Capture the cell that displays the provided text and extract its (X, Y) central coordinate. 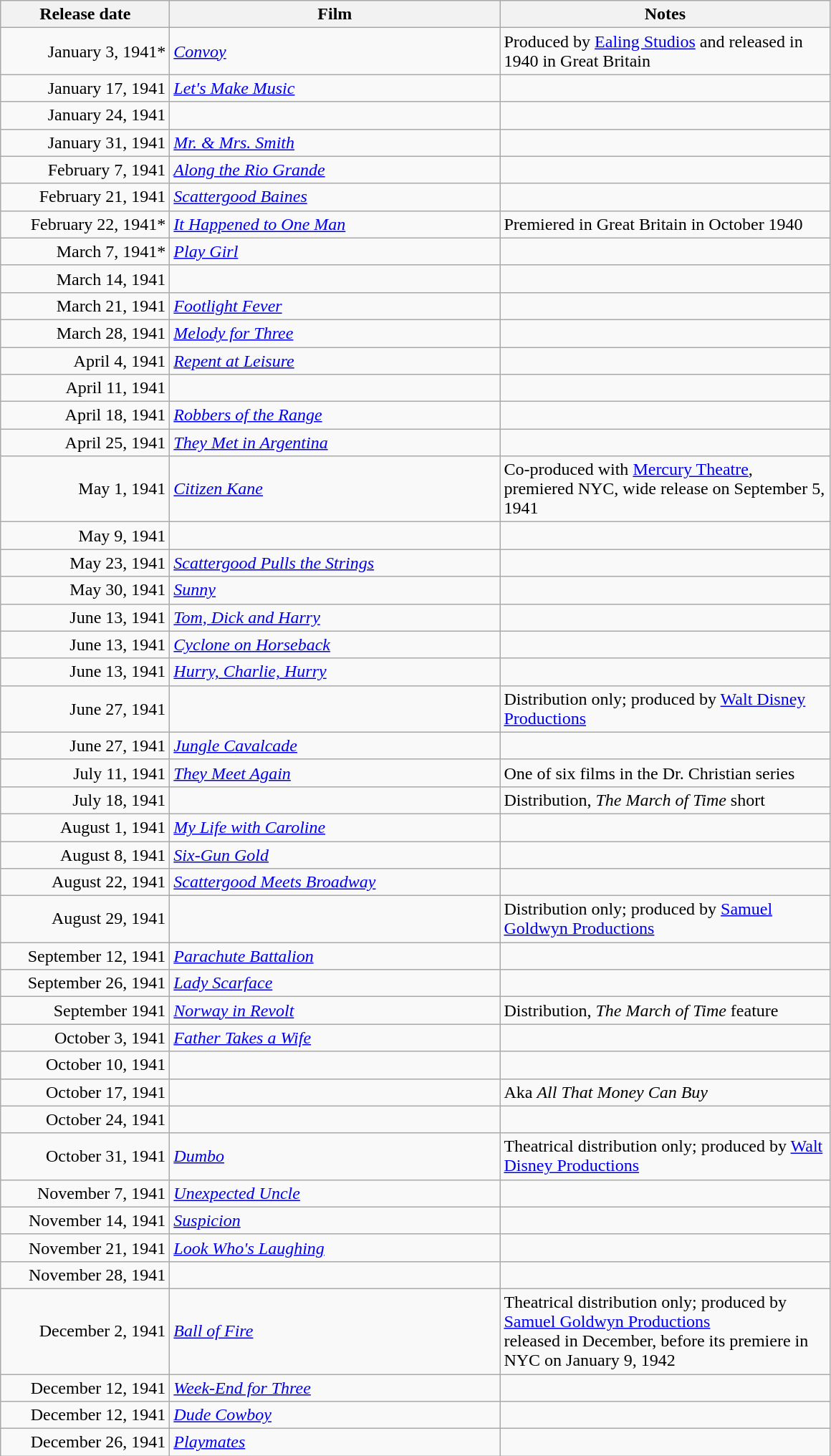
Six-Gun Gold (335, 854)
January 24, 1941 (85, 115)
January 3, 1941* (85, 52)
May 30, 1941 (85, 590)
Scattergood Meets Broadway (335, 882)
May 1, 1941 (85, 489)
Let's Make Music (335, 88)
Notes (665, 14)
Citizen Kane (335, 489)
February 7, 1941 (85, 170)
September 12, 1941 (85, 956)
Playmates (335, 1442)
August 1, 1941 (85, 827)
Scattergood Pulls the Strings (335, 563)
Distribution only; produced by Walt Disney Productions (665, 709)
March 7, 1941* (85, 251)
Theatrical distribution only; produced by Samuel Goldwyn Productionsreleased in December, before its premiere in NYC on January 9, 1942 (665, 1331)
Film (335, 14)
Robbers of the Range (335, 415)
January 31, 1941 (85, 143)
March 28, 1941 (85, 333)
Distribution, The March of Time short (665, 800)
Week-End for Three (335, 1387)
Theatrical distribution only; produced by Walt Disney Productions (665, 1156)
Jungle Cavalcade (335, 746)
Produced by Ealing Studios and released in 1940 in Great Britain (665, 52)
October 31, 1941 (85, 1156)
August 8, 1941 (85, 854)
July 18, 1941 (85, 800)
April 25, 1941 (85, 443)
My Life with Caroline (335, 827)
One of six films in the Dr. Christian series (665, 773)
Play Girl (335, 251)
Suspicion (335, 1220)
Co-produced with Mercury Theatre, premiered NYC, wide release on September 5, 1941 (665, 489)
Dude Cowboy (335, 1415)
December 26, 1941 (85, 1442)
Parachute Battalion (335, 956)
October 3, 1941 (85, 1038)
March 21, 1941 (85, 306)
They Meet Again (335, 773)
January 17, 1941 (85, 88)
Sunny (335, 590)
February 22, 1941* (85, 224)
Aka All That Money Can Buy (665, 1092)
February 21, 1941 (85, 197)
August 22, 1941 (85, 882)
Look Who's Laughing (335, 1248)
Scattergood Baines (335, 197)
November 21, 1941 (85, 1248)
It Happened to One Man (335, 224)
Along the Rio Grande (335, 170)
Ball of Fire (335, 1331)
Repent at Leisure (335, 360)
May 9, 1941 (85, 536)
Hurry, Charlie, Hurry (335, 672)
September 26, 1941 (85, 983)
March 14, 1941 (85, 279)
Distribution, The March of Time feature (665, 1011)
April 11, 1941 (85, 388)
April 18, 1941 (85, 415)
December 2, 1941 (85, 1331)
Cyclone on Horseback (335, 645)
April 4, 1941 (85, 360)
May 23, 1941 (85, 563)
October 24, 1941 (85, 1119)
Melody for Three (335, 333)
They Met in Argentina (335, 443)
October 17, 1941 (85, 1092)
Father Takes a Wife (335, 1038)
November 14, 1941 (85, 1220)
August 29, 1941 (85, 920)
Release date (85, 14)
September 1941 (85, 1011)
Footlight Fever (335, 306)
Premiered in Great Britain in October 1940 (665, 224)
Unexpected Uncle (335, 1193)
Dumbo (335, 1156)
October 10, 1941 (85, 1065)
July 11, 1941 (85, 773)
Distribution only; produced by Samuel Goldwyn Productions (665, 920)
Mr. & Mrs. Smith (335, 143)
Lady Scarface (335, 983)
Norway in Revolt (335, 1011)
Convoy (335, 52)
November 28, 1941 (85, 1275)
November 7, 1941 (85, 1193)
Tom, Dick and Harry (335, 617)
